Output the [x, y] coordinate of the center of the cell containing the given text.  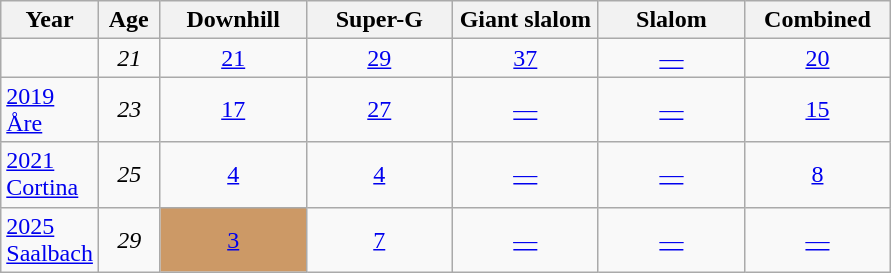
Combined [817, 20]
25 [129, 174]
2021 Cortina [50, 174]
Age [129, 20]
37 [525, 58]
7 [379, 240]
2019 Åre [50, 110]
3 [233, 240]
Slalom [671, 20]
Downhill [233, 20]
2025 Saalbach [50, 240]
15 [817, 110]
Super-G [379, 20]
Year [50, 20]
Giant slalom [525, 20]
20 [817, 58]
17 [233, 110]
8 [817, 174]
27 [379, 110]
23 [129, 110]
